Scan for the cell matching the given text and deliver its [x, y] coordinate at center. 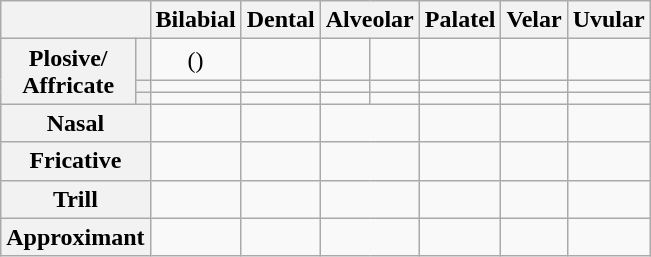
Velar [534, 20]
Uvular [608, 20]
Trill [76, 199]
Bilabial [196, 20]
() [196, 60]
Fricative [76, 161]
Approximant [76, 237]
Nasal [76, 123]
Alveolar [370, 20]
Palatel [460, 20]
Plosive/Affricate [68, 72]
Dental [280, 20]
